Pinpoint the cell where the given text exists, returning its [x, y] midpoint coordinate. 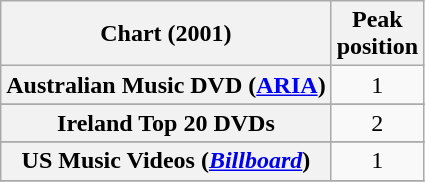
Chart (2001) [166, 34]
2 [377, 123]
US Music Videos (Billboard) [166, 161]
Peakposition [377, 34]
Ireland Top 20 DVDs [166, 123]
Australian Music DVD (ARIA) [166, 85]
